Return (X, Y) of the center of cell containing provided text 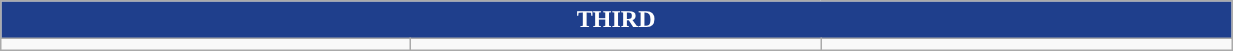
THIRD (616, 20)
